Scan for the cell matching the given text and deliver its (x, y) coordinate at center. 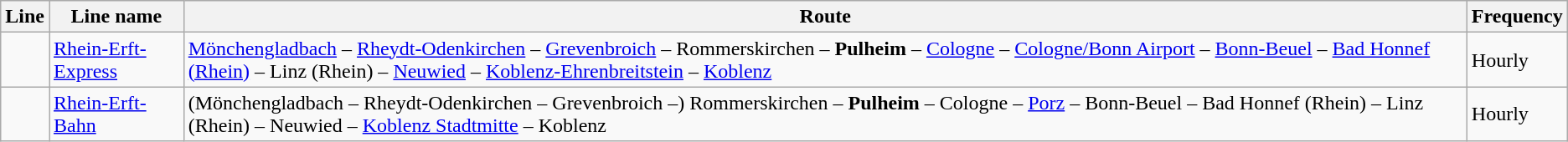
Frequency (1517, 17)
Line (25, 17)
Route (825, 17)
Rhein-Erft-Express (116, 60)
Line name (116, 17)
Rhein-Erft-Bahn (116, 114)
